Find where the given text appears and provide that cell's center as (X, Y) coordinate. 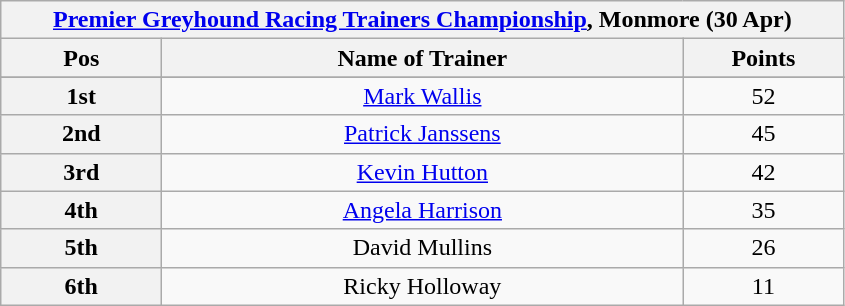
35 (764, 210)
Points (764, 58)
Angela Harrison (422, 210)
2nd (82, 134)
David Mullins (422, 248)
4th (82, 210)
Mark Wallis (422, 96)
Ricky Holloway (422, 286)
6th (82, 286)
Kevin Hutton (422, 172)
42 (764, 172)
Patrick Janssens (422, 134)
52 (764, 96)
5th (82, 248)
Premier Greyhound Racing Trainers Championship, Monmore (30 Apr) (422, 20)
Pos (82, 58)
11 (764, 286)
26 (764, 248)
1st (82, 96)
45 (764, 134)
Name of Trainer (422, 58)
3rd (82, 172)
